From the cell containing the given text, extract its center point as (X, Y) coordinate. 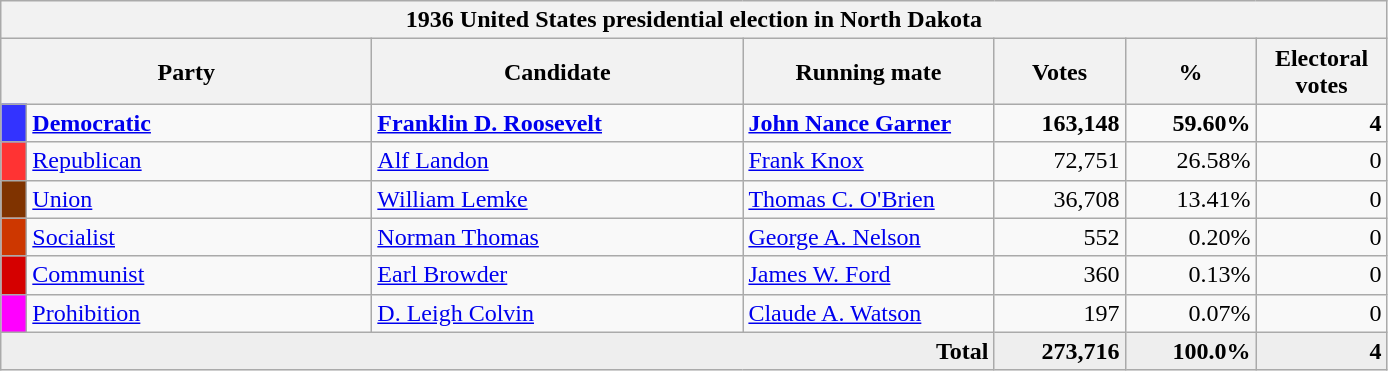
Union (200, 199)
Earl Browder (558, 275)
Thomas C. O'Brien (868, 199)
Total (498, 351)
26.58% (1190, 161)
George A. Nelson (868, 237)
Running mate (868, 72)
100.0% (1190, 351)
Candidate (558, 72)
% (1190, 72)
0.20% (1190, 237)
Party (186, 72)
0.07% (1190, 313)
13.41% (1190, 199)
James W. Ford (868, 275)
Communist (200, 275)
36,708 (1060, 199)
273,716 (1060, 351)
Alf Landon (558, 161)
197 (1060, 313)
1936 United States presidential election in North Dakota (694, 20)
Norman Thomas (558, 237)
Votes (1060, 72)
D. Leigh Colvin (558, 313)
0.13% (1190, 275)
Franklin D. Roosevelt (558, 123)
Electoral votes (1322, 72)
William Lemke (558, 199)
552 (1060, 237)
Republican (200, 161)
59.60% (1190, 123)
Prohibition (200, 313)
360 (1060, 275)
Democratic (200, 123)
Claude A. Watson (868, 313)
Frank Knox (868, 161)
72,751 (1060, 161)
Socialist (200, 237)
John Nance Garner (868, 123)
163,148 (1060, 123)
